Scan for the cell matching the given text and deliver its [X, Y] coordinate at center. 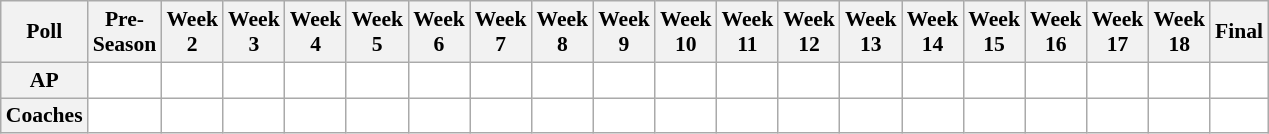
Week11 [748, 32]
Coaches [44, 116]
Week14 [933, 32]
Week13 [871, 32]
Week2 [192, 32]
Week5 [377, 32]
Final [1239, 32]
Week6 [439, 32]
Week10 [686, 32]
Week4 [316, 32]
Pre-Season [125, 32]
Week3 [254, 32]
AP [44, 80]
Week17 [1118, 32]
Week15 [994, 32]
Week12 [809, 32]
Week18 [1179, 32]
Week16 [1056, 32]
Poll [44, 32]
Week9 [624, 32]
Week7 [501, 32]
Week8 [562, 32]
